Capture the cell that displays the provided text and extract its [x, y] central coordinate. 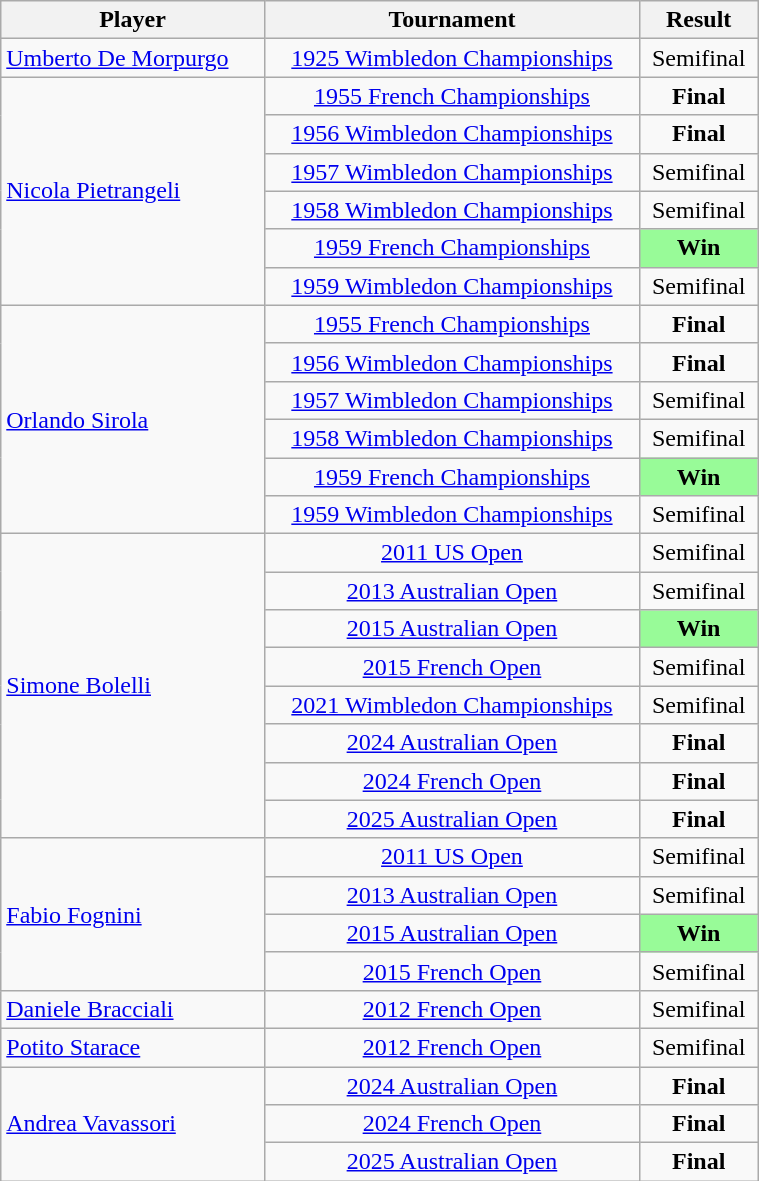
2021 Wimbledon Championships [452, 705]
Result [699, 20]
Orlando Sirola [133, 419]
Andrea Vavassori [133, 1123]
Umberto De Morpurgo [133, 58]
Potito Starace [133, 1047]
Daniele Bracciali [133, 1009]
1925 Wimbledon Championships [452, 58]
Nicola Pietrangeli [133, 191]
Fabio Fognini [133, 914]
Tournament [452, 20]
Simone Bolelli [133, 686]
Player [133, 20]
